Extract the [x, y] coordinate from the center of the cell holding the provided text.  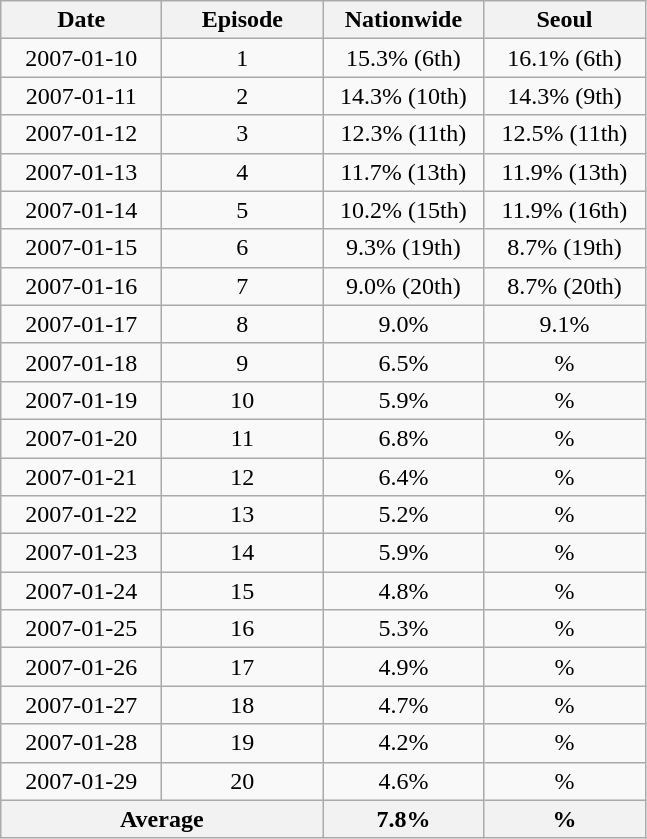
2007-01-20 [82, 438]
2007-01-15 [82, 248]
14 [242, 553]
16.1% (6th) [564, 58]
2007-01-24 [82, 591]
4.9% [404, 667]
20 [242, 781]
14.3% (10th) [404, 96]
2007-01-19 [82, 400]
18 [242, 705]
2007-01-13 [82, 172]
4 [242, 172]
7.8% [404, 819]
9.1% [564, 324]
8.7% (20th) [564, 286]
14.3% (9th) [564, 96]
9 [242, 362]
9.3% (19th) [404, 248]
2007-01-14 [82, 210]
11.9% (16th) [564, 210]
2007-01-12 [82, 134]
2007-01-23 [82, 553]
9.0% [404, 324]
6.5% [404, 362]
6.8% [404, 438]
4.2% [404, 743]
2007-01-16 [82, 286]
Average [162, 819]
3 [242, 134]
1 [242, 58]
8 [242, 324]
12.5% (11th) [564, 134]
Seoul [564, 20]
13 [242, 515]
6.4% [404, 477]
19 [242, 743]
2007-01-27 [82, 705]
2007-01-17 [82, 324]
10.2% (15th) [404, 210]
15 [242, 591]
2 [242, 96]
9.0% (20th) [404, 286]
7 [242, 286]
Date [82, 20]
2007-01-25 [82, 629]
5.2% [404, 515]
11 [242, 438]
15.3% (6th) [404, 58]
2007-01-11 [82, 96]
4.8% [404, 591]
5.3% [404, 629]
16 [242, 629]
4.7% [404, 705]
Episode [242, 20]
2007-01-10 [82, 58]
12.3% (11th) [404, 134]
2007-01-28 [82, 743]
2007-01-26 [82, 667]
2007-01-21 [82, 477]
2007-01-29 [82, 781]
4.6% [404, 781]
2007-01-18 [82, 362]
6 [242, 248]
11.7% (13th) [404, 172]
5 [242, 210]
17 [242, 667]
2007-01-22 [82, 515]
Nationwide [404, 20]
12 [242, 477]
8.7% (19th) [564, 248]
11.9% (13th) [564, 172]
10 [242, 400]
